Provide the [X, Y] coordinate of the cell's center where the given text is located.  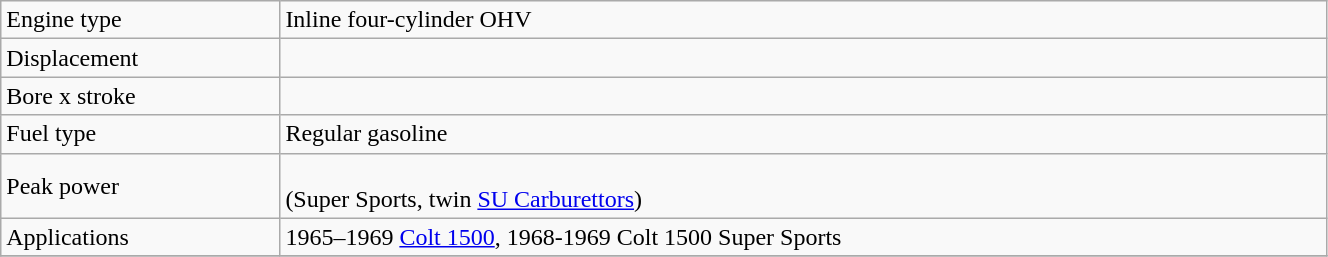
Regular gasoline [804, 134]
Engine type [140, 20]
Displacement [140, 58]
Inline four-cylinder OHV [804, 20]
Fuel type [140, 134]
Bore x stroke [140, 96]
Peak power [140, 186]
Applications [140, 237]
(Super Sports, twin SU Carburettors) [804, 186]
1965–1969 Colt 1500, 1968-1969 Colt 1500 Super Sports [804, 237]
